Determine the (X, Y) coordinate at the center of the cell enclosing the given text.  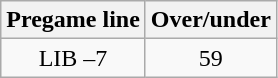
Pregame line (74, 20)
59 (210, 58)
Over/under (210, 20)
LIB –7 (74, 58)
